Return [x, y] of the center of cell containing provided text 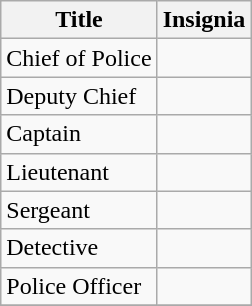
Lieutenant [79, 172]
Sergeant [79, 210]
Title [79, 20]
Insignia [204, 20]
Police Officer [79, 286]
Captain [79, 134]
Deputy Chief [79, 96]
Chief of Police [79, 58]
Detective [79, 248]
